Capture the cell that displays the provided text and extract its [x, y] central coordinate. 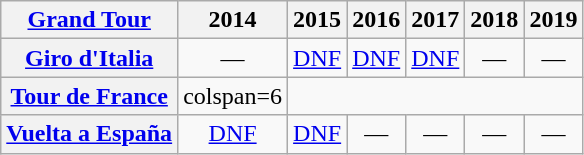
Grand Tour [90, 20]
colspan=6 [233, 96]
2018 [494, 20]
2017 [436, 20]
2015 [318, 20]
2014 [233, 20]
Giro d'Italia [90, 58]
2019 [554, 20]
Tour de France [90, 96]
Vuelta a España [90, 134]
2016 [376, 20]
